For the text-containing cell, return its midpoint in [X, Y] coordinate format. 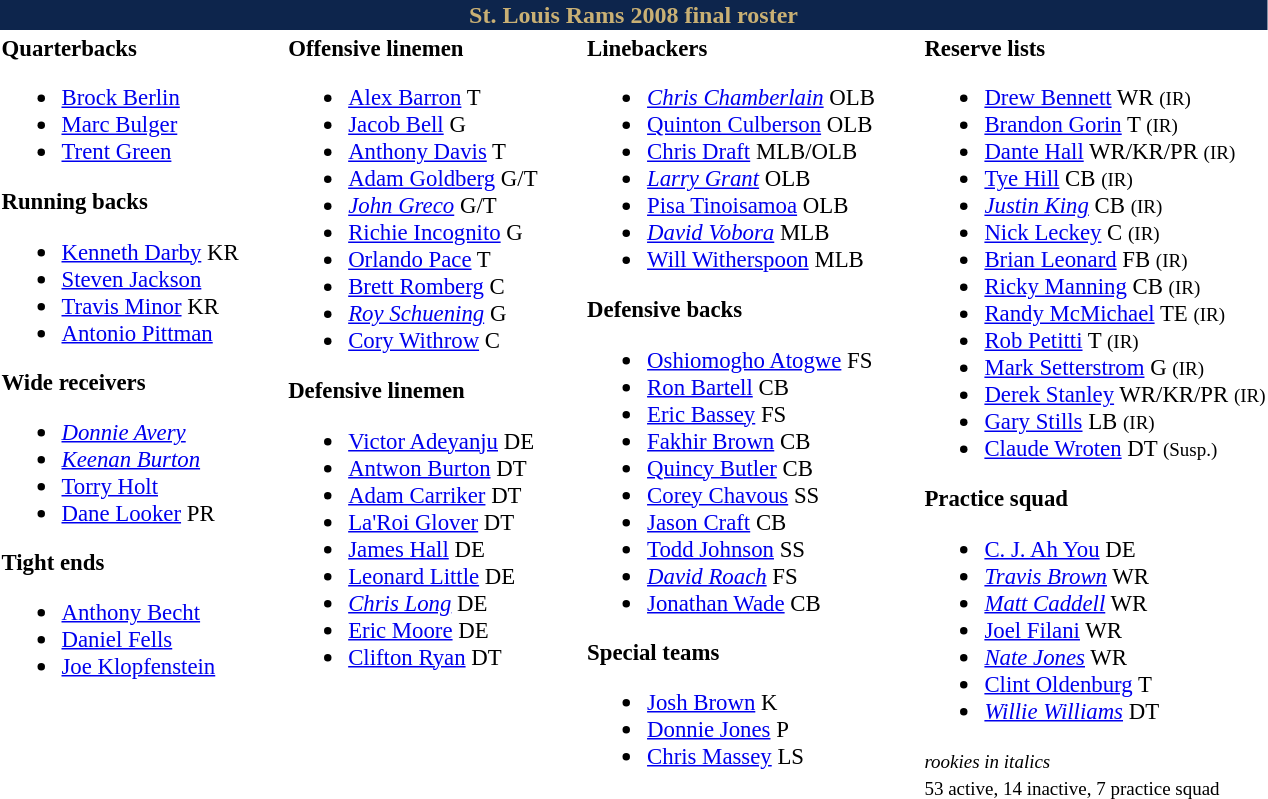
St. Louis Rams 2008 final roster [634, 15]
